Find where the given text appears and provide that cell's center as [x, y] coordinate. 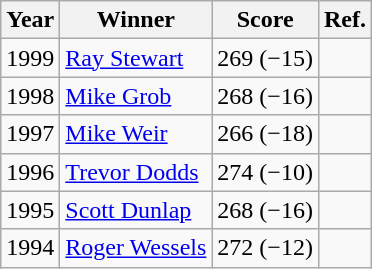
Mike Grob [136, 96]
1995 [30, 210]
1998 [30, 96]
1997 [30, 134]
Score [266, 20]
1999 [30, 58]
Year [30, 20]
266 (−18) [266, 134]
274 (−10) [266, 172]
269 (−15) [266, 58]
1996 [30, 172]
Mike Weir [136, 134]
Trevor Dodds [136, 172]
Roger Wessels [136, 248]
Ref. [344, 20]
272 (−12) [266, 248]
1994 [30, 248]
Ray Stewart [136, 58]
Scott Dunlap [136, 210]
Winner [136, 20]
